Detect which cell encompasses the target text, then output its (X, Y) center coordinate. 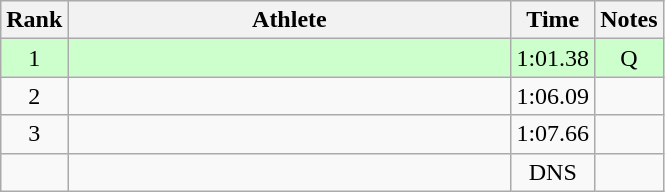
Rank (34, 20)
1 (34, 58)
Q (629, 58)
3 (34, 134)
Time (553, 20)
DNS (553, 172)
1:06.09 (553, 96)
1:07.66 (553, 134)
Athlete (290, 20)
1:01.38 (553, 58)
2 (34, 96)
Notes (629, 20)
